Identify which cell holds the provided text, then report its (X, Y) central coordinate. 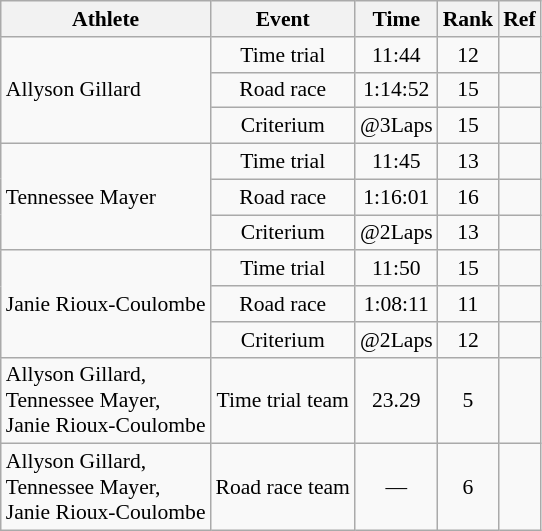
Tennessee Mayer (106, 198)
16 (468, 197)
1:16:01 (396, 197)
Janie Rioux-Coulombe (106, 304)
@3Laps (396, 126)
1:14:52 (396, 90)
Allyson Gillard (106, 90)
1:08:11 (396, 304)
Time trial team (283, 400)
11 (468, 304)
Ref (519, 19)
— (396, 488)
6 (468, 488)
Event (283, 19)
5 (468, 400)
Time (396, 19)
Road race team (283, 488)
23.29 (396, 400)
11:44 (396, 55)
11:50 (396, 269)
Athlete (106, 19)
11:45 (396, 162)
Rank (468, 19)
